Return (x, y) of the center of cell containing provided text 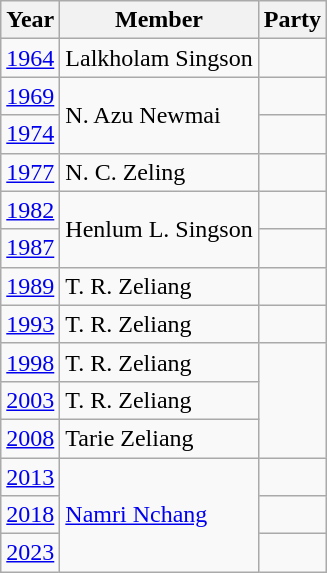
1969 (30, 96)
1989 (30, 286)
2008 (30, 438)
2018 (30, 515)
1987 (30, 248)
N. C. Zeling (159, 172)
1974 (30, 134)
1998 (30, 362)
2023 (30, 553)
Namri Nchang (159, 515)
Member (159, 20)
Henlum L. Singson (159, 229)
1993 (30, 324)
Lalkholam Singson (159, 58)
1977 (30, 172)
1982 (30, 210)
2003 (30, 400)
1964 (30, 58)
Year (30, 20)
Party (292, 20)
N. Azu Newmai (159, 115)
2013 (30, 477)
Tarie Zeliang (159, 438)
